Determine the (X, Y) coordinate at the center of the cell enclosing the given text.  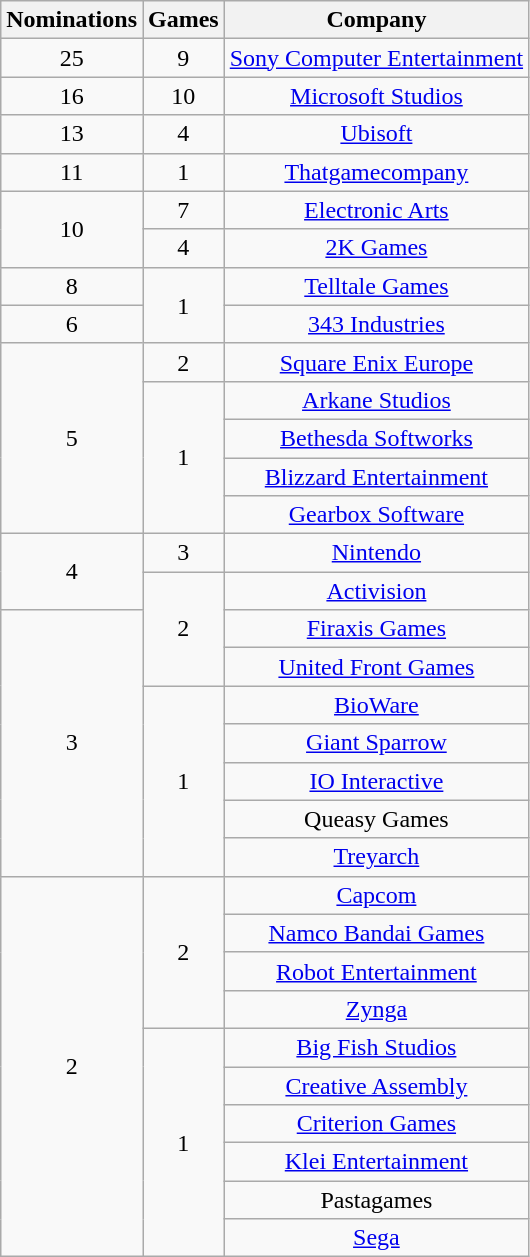
IO Interactive (376, 781)
Queasy Games (376, 819)
Gearbox Software (376, 515)
16 (72, 96)
25 (72, 58)
343 Industries (376, 324)
8 (72, 286)
Square Enix Europe (376, 362)
2K Games (376, 248)
13 (72, 134)
Treyarch (376, 857)
Arkane Studios (376, 400)
Capcom (376, 895)
Pastagames (376, 1200)
Electronic Arts (376, 210)
BioWare (376, 705)
Giant Sparrow (376, 743)
Nintendo (376, 553)
Creative Assembly (376, 1085)
Criterion Games (376, 1124)
Activision (376, 591)
Company (376, 20)
Sega (376, 1238)
Sony Computer Entertainment (376, 58)
Nominations (72, 20)
Namco Bandai Games (376, 933)
United Front Games (376, 667)
Ubisoft (376, 134)
5 (72, 438)
Games (183, 20)
9 (183, 58)
Bethesda Softworks (376, 438)
Big Fish Studios (376, 1047)
Blizzard Entertainment (376, 477)
Microsoft Studios (376, 96)
7 (183, 210)
Robot Entertainment (376, 971)
Thatgamecompany (376, 172)
11 (72, 172)
Firaxis Games (376, 629)
Zynga (376, 1009)
Telltale Games (376, 286)
6 (72, 324)
Klei Entertainment (376, 1162)
